Find where the given text appears and provide that cell's center as [x, y] coordinate. 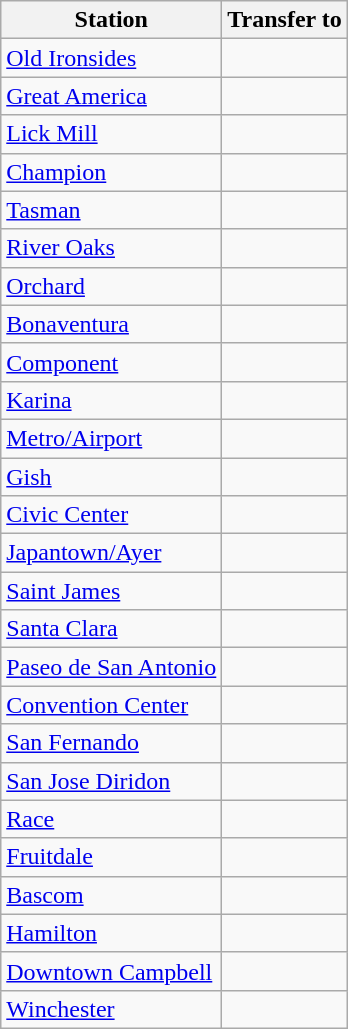
Bascom [112, 895]
Great America [112, 96]
Saint James [112, 591]
Convention Center [112, 705]
Station [112, 20]
San Fernando [112, 743]
Metro/Airport [112, 438]
Transfer to [284, 20]
Civic Center [112, 515]
Bonaventura [112, 324]
Winchester [112, 1009]
Lick Mill [112, 134]
San Jose Diridon [112, 781]
River Oaks [112, 248]
Downtown Campbell [112, 971]
Component [112, 362]
Old Ironsides [112, 58]
Race [112, 819]
Paseo de San Antonio [112, 667]
Orchard [112, 286]
Tasman [112, 210]
Champion [112, 172]
Gish [112, 477]
Karina [112, 400]
Santa Clara [112, 629]
Hamilton [112, 933]
Fruitdale [112, 857]
Japantown/Ayer [112, 553]
